Return the (X, Y) coordinate for the center point of the cell that contains the specified text.  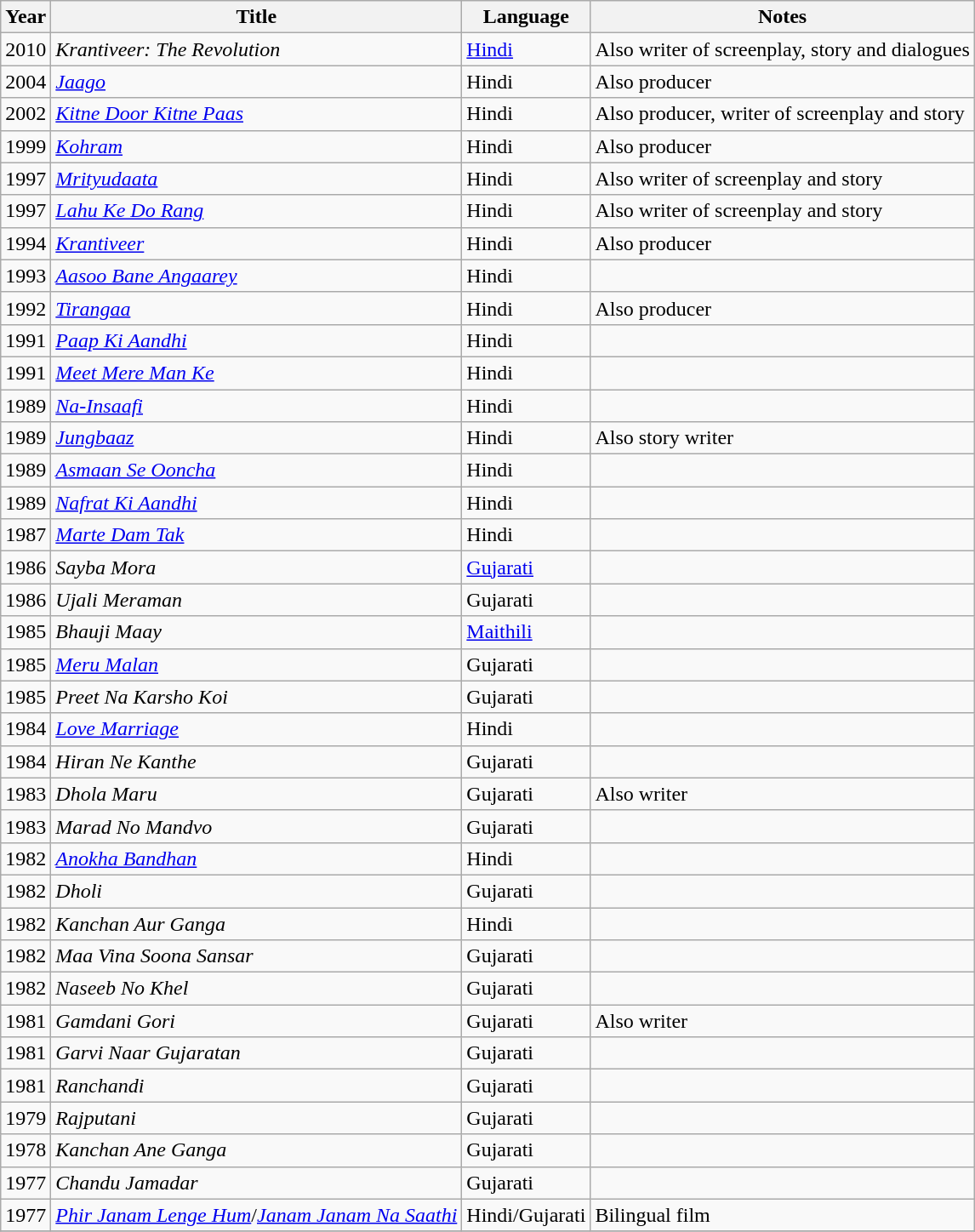
1994 (26, 243)
Language (526, 17)
Paap Ki Aandhi (257, 340)
Meru Malan (257, 664)
2004 (26, 82)
Kanchan Ane Ganga (257, 1150)
Krantiveer (257, 243)
1993 (26, 276)
Chandu Jamadar (257, 1183)
Garvi Naar Gujaratan (257, 1053)
Maithili (526, 632)
Kitne Door Kitne Paas (257, 114)
Rajputani (257, 1118)
1999 (26, 146)
Preet Na Karsho Koi (257, 697)
Sayba Mora (257, 568)
Bilingual film (783, 1215)
Bhauji Maay (257, 632)
Notes (783, 17)
2002 (26, 114)
Jaago (257, 82)
Tirangaa (257, 308)
Marad No Mandvo (257, 826)
Anokha Bandhan (257, 858)
Jungbaaz (257, 438)
Also producer, writer of screenplay and story (783, 114)
Dhola Maru (257, 794)
Hiran Ne Kanthe (257, 761)
Maa Vina Soona Sansar (257, 956)
Gamdani Gori (257, 1021)
Naseeb No Khel (257, 989)
Aasoo Bane Angaarey (257, 276)
Dholi (257, 891)
1978 (26, 1150)
Nafrat Ki Aandhi (257, 503)
Krantiveer: The Revolution (257, 49)
1987 (26, 535)
Ranchandi (257, 1086)
Asmaan Se Ooncha (257, 471)
Title (257, 17)
Marte Dam Tak (257, 535)
Year (26, 17)
Mrityudaata (257, 179)
Love Marriage (257, 729)
1992 (26, 308)
Na-Insaafi (257, 406)
Meet Mere Man Ke (257, 373)
2010 (26, 49)
Lahu Ke Do Rang (257, 211)
1979 (26, 1118)
Also writer of screenplay, story and dialogues (783, 49)
Also story writer (783, 438)
Kohram (257, 146)
Ujali Meraman (257, 600)
Phir Janam Lenge Hum/Janam Janam Na Saathi (257, 1215)
Hindi/Gujarati (526, 1215)
Kanchan Aur Ganga (257, 923)
